Locate the cell with the specified text and output its (x, y) center coordinate. 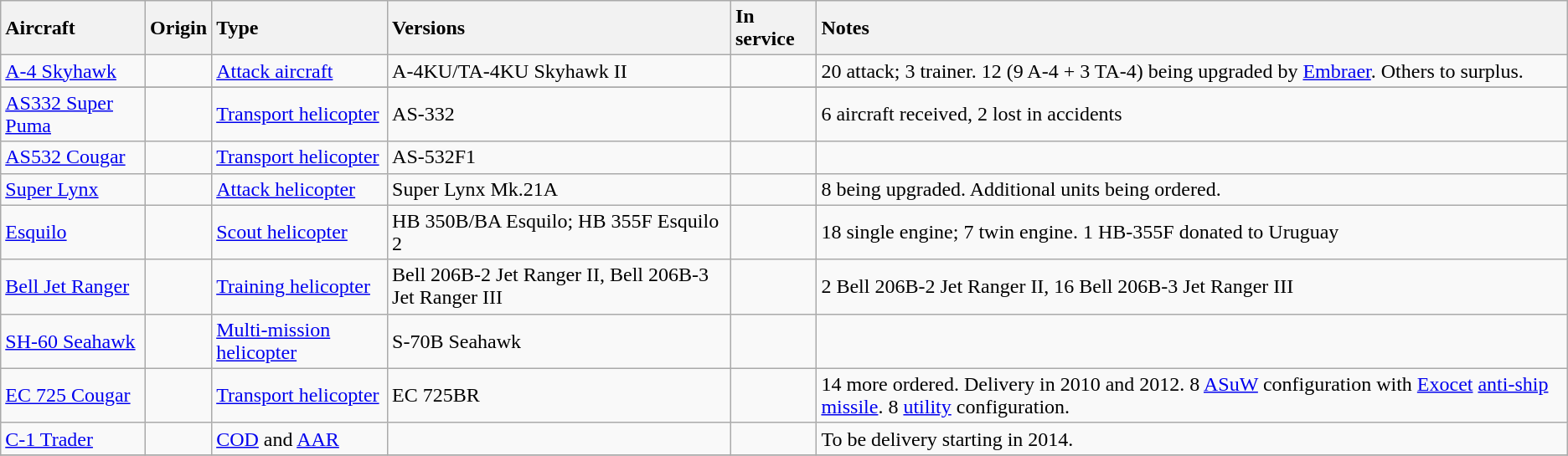
Scout helicopter (300, 233)
A-4 Skyhawk (74, 71)
Origin (179, 28)
HB 350B/BA Esquilo; HB 355F Esquilo 2 (560, 233)
Versions (560, 28)
C-1 Trader (74, 438)
AS532 Cougar (74, 157)
8 being upgraded. Additional units being ordered. (1192, 189)
Super Lynx Mk.21A (560, 189)
20 attack; 3 trainer. 12 (9 A-4 + 3 TA-4) being upgraded by Embraer. Others to surplus. (1192, 71)
2 Bell 206B-2 Jet Ranger II, 16 Bell 206B-3 Jet Ranger III (1192, 286)
Notes (1192, 28)
Training helicopter (300, 286)
Bell 206B-2 Jet Ranger II, Bell 206B-3 Jet Ranger III (560, 286)
To be delivery starting in 2014. (1192, 438)
AS-332 (560, 114)
Attack helicopter (300, 189)
A-4KU/TA-4KU Skyhawk II (560, 71)
In service (773, 28)
S-70B Seahawk (560, 341)
AS-532F1 (560, 157)
Attack aircraft (300, 71)
14 more ordered. Delivery in 2010 and 2012. 8 ASuW configuration with Exocet anti-ship missile. 8 utility configuration. (1192, 395)
EC 725 Cougar (74, 395)
SH-60 Seahawk (74, 341)
Esquilo (74, 233)
COD and AAR (300, 438)
18 single engine; 7 twin engine. 1 HB-355F donated to Uruguay (1192, 233)
EC 725BR (560, 395)
Super Lynx (74, 189)
6 aircraft received, 2 lost in accidents (1192, 114)
AS332 Super Puma (74, 114)
Multi-mission helicopter (300, 341)
Type (300, 28)
Bell Jet Ranger (74, 286)
Aircraft (74, 28)
